Locate the cell with the specified text and output its (X, Y) center coordinate. 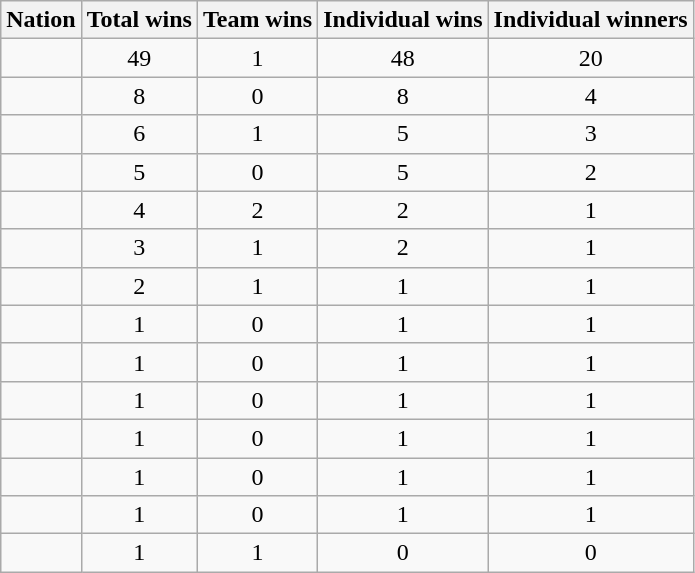
20 (590, 58)
48 (403, 58)
6 (139, 134)
Total wins (139, 20)
Individual wins (403, 20)
Nation (41, 20)
Individual winners (590, 20)
49 (139, 58)
Team wins (257, 20)
